Extract the (X, Y) coordinate from the center of the cell holding the provided text.  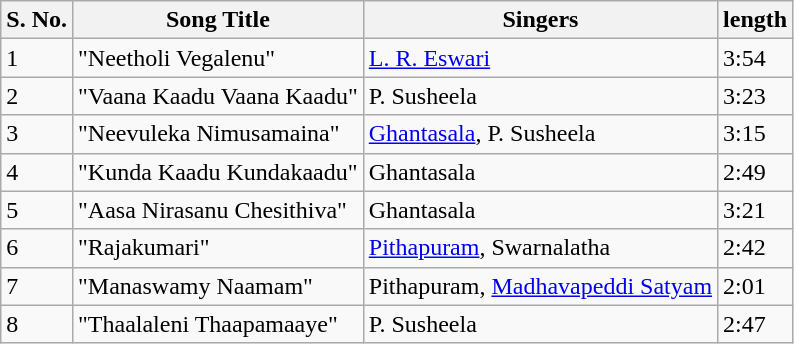
3 (37, 134)
"Kunda Kaadu Kundakaadu" (218, 172)
"Vaana Kaadu Vaana Kaadu" (218, 96)
4 (37, 172)
5 (37, 210)
Pithapuram, Swarnalatha (540, 248)
"Aasa Nirasanu Chesithiva" (218, 210)
3:54 (756, 58)
2:01 (756, 286)
2:49 (756, 172)
Singers (540, 20)
Song Title (218, 20)
length (756, 20)
3:15 (756, 134)
"Rajakumari" (218, 248)
6 (37, 248)
"Thaalaleni Thaapamaaye" (218, 324)
Pithapuram, Madhavapeddi Satyam (540, 286)
2:47 (756, 324)
"Neetholi Vegalenu" (218, 58)
"Neevuleka Nimusamaina" (218, 134)
3:23 (756, 96)
2 (37, 96)
S. No. (37, 20)
8 (37, 324)
7 (37, 286)
1 (37, 58)
2:42 (756, 248)
3:21 (756, 210)
Ghantasala, P. Susheela (540, 134)
"Manaswamy Naamam" (218, 286)
L. R. Eswari (540, 58)
